For the text-containing cell, return its midpoint in [X, Y] coordinate format. 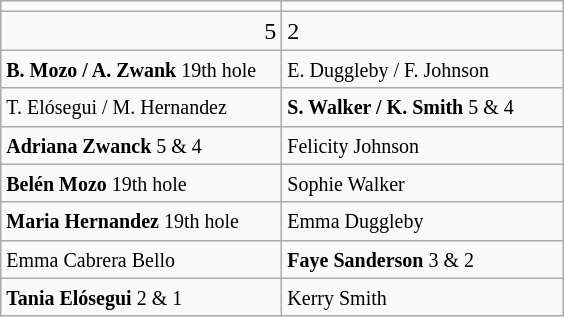
2 [422, 31]
E. Duggleby / F. Johnson [422, 69]
Belén Mozo 19th hole [142, 183]
Emma Cabrera Bello [142, 259]
T. Elósegui / M. Hernandez [142, 107]
S. Walker / K. Smith 5 & 4 [422, 107]
B. Mozo / A. Zwank 19th hole [142, 69]
5 [142, 31]
Kerry Smith [422, 297]
Emma Duggleby [422, 221]
Faye Sanderson 3 & 2 [422, 259]
Tania Elósegui 2 & 1 [142, 297]
Adriana Zwanck 5 & 4 [142, 145]
Felicity Johnson [422, 145]
Sophie Walker [422, 183]
Maria Hernandez 19th hole [142, 221]
